Scan for the cell matching the given text and deliver its (x, y) coordinate at center. 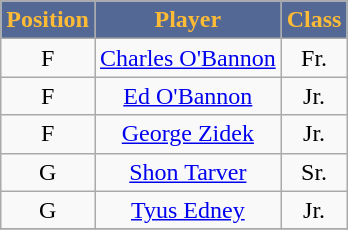
George Zidek (188, 134)
Ed O'Bannon (188, 96)
Class (314, 20)
Charles O'Bannon (188, 58)
Position (48, 20)
Fr. (314, 58)
Tyus Edney (188, 210)
Shon Tarver (188, 172)
Sr. (314, 172)
Player (188, 20)
